From the cell containing the given text, extract its center point as [X, Y] coordinate. 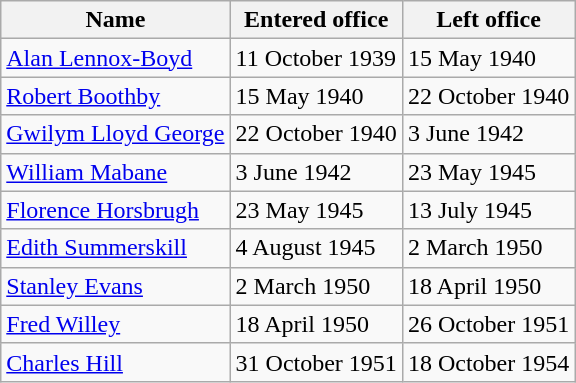
Florence Horsbrugh [116, 210]
Charles Hill [116, 362]
26 October 1951 [488, 324]
Alan Lennox-Boyd [116, 58]
William Mabane [116, 172]
11 October 1939 [316, 58]
31 October 1951 [316, 362]
Robert Boothby [116, 96]
Name [116, 20]
Fred Willey [116, 324]
Edith Summerskill [116, 248]
Gwilym Lloyd George [116, 134]
Entered office [316, 20]
Left office [488, 20]
13 July 1945 [488, 210]
Stanley Evans [116, 286]
4 August 1945 [316, 248]
18 October 1954 [488, 362]
